Identify which cell holds the provided text, then report its (x, y) central coordinate. 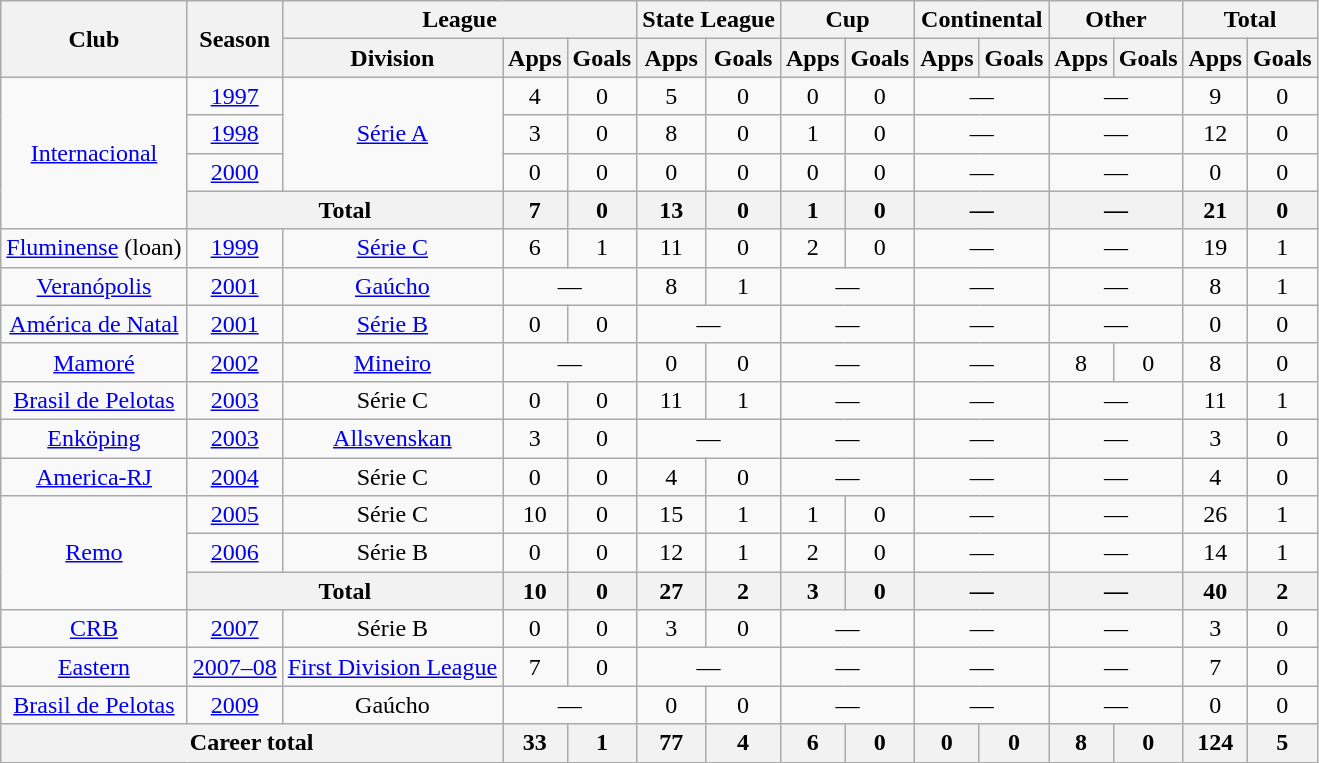
2007 (234, 629)
27 (672, 591)
33 (535, 743)
Veranópolis (94, 286)
Internacional (94, 153)
America-RJ (94, 477)
2005 (234, 515)
Career total (252, 743)
Division (392, 58)
1998 (234, 134)
14 (1215, 553)
Mineiro (392, 362)
2004 (234, 477)
Other (1116, 20)
13 (672, 210)
2006 (234, 553)
League (460, 20)
26 (1215, 515)
9 (1215, 96)
15 (672, 515)
Season (234, 39)
Eastern (94, 667)
Continental (982, 20)
2002 (234, 362)
Enköping (94, 438)
Mamoré (94, 362)
124 (1215, 743)
First Division League (392, 667)
19 (1215, 248)
CRB (94, 629)
1999 (234, 248)
Club (94, 39)
2000 (234, 172)
Cup (847, 20)
Remo (94, 553)
40 (1215, 591)
Fluminense (loan) (94, 248)
State League (709, 20)
Série A (392, 134)
2007–08 (234, 667)
América de Natal (94, 324)
1997 (234, 96)
Allsvenskan (392, 438)
21 (1215, 210)
77 (672, 743)
2009 (234, 705)
